Capture the cell that displays the provided text and extract its (x, y) central coordinate. 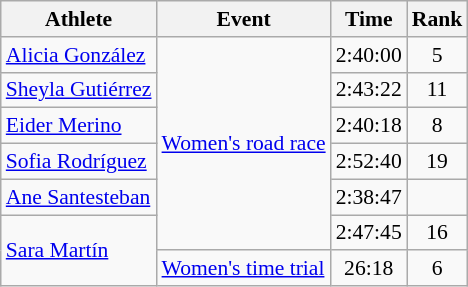
Alicia González (79, 55)
2:43:22 (369, 90)
11 (438, 90)
Event (244, 19)
2:40:00 (369, 55)
2:52:40 (369, 162)
2:40:18 (369, 126)
Sofia Rodríguez (79, 162)
2:47:45 (369, 233)
8 (438, 126)
Ane Santesteban (79, 197)
16 (438, 233)
Women's time trial (244, 269)
26:18 (369, 269)
Women's road race (244, 144)
6 (438, 269)
Rank (438, 19)
Athlete (79, 19)
5 (438, 55)
2:38:47 (369, 197)
Eider Merino (79, 126)
19 (438, 162)
Time (369, 19)
Sheyla Gutiérrez (79, 90)
Sara Martín (79, 250)
